Identify which cell holds the provided text, then report its [x, y] central coordinate. 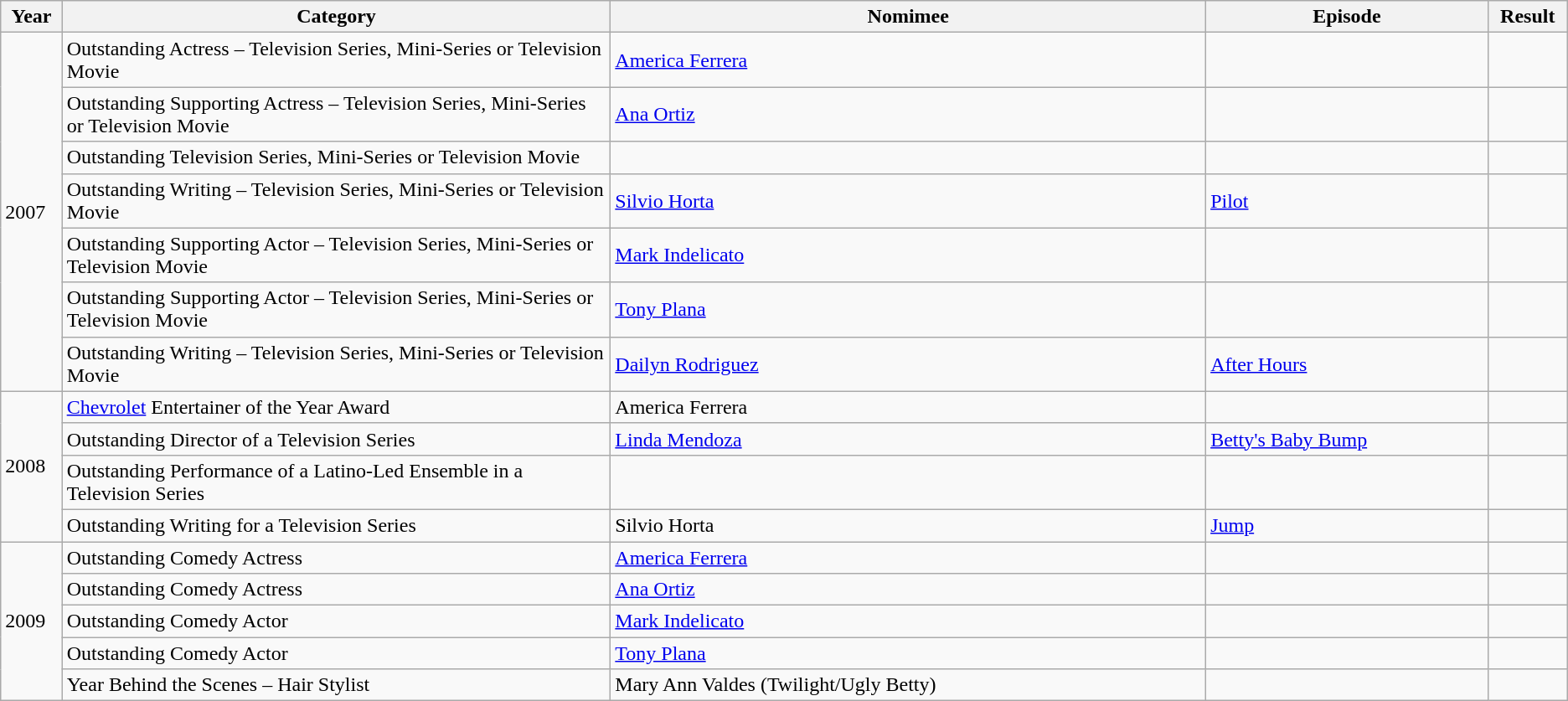
Mary Ann Valdes (Twilight/Ugly Betty) [908, 685]
Category [337, 17]
Betty's Baby Bump [1347, 439]
Linda Mendoza [908, 439]
Nomimee [908, 17]
Episode [1347, 17]
Outstanding Writing for a Television Series [337, 525]
Year [32, 17]
Result [1528, 17]
Dailyn Rodriguez [908, 363]
Pilot [1347, 201]
Outstanding Supporting Actress – Television Series, Mini-Series or Television Movie [337, 114]
Outstanding Television Series, Mini-Series or Television Movie [337, 157]
Year Behind the Scenes – Hair Stylist [337, 685]
2007 [32, 212]
Jump [1347, 525]
Outstanding Performance of a Latino-Led Ensemble in a Television Series [337, 482]
Chevrolet Entertainer of the Year Award [337, 407]
Outstanding Director of a Television Series [337, 439]
2009 [32, 621]
2008 [32, 466]
Outstanding Actress – Television Series, Mini-Series or Television Movie [337, 60]
After Hours [1347, 363]
